Provide the [X, Y] coordinate of the cell's center where the given text is located.  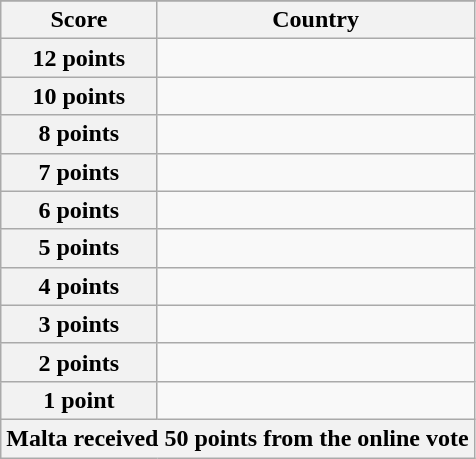
4 points [79, 286]
3 points [79, 324]
2 points [79, 362]
1 point [79, 400]
7 points [79, 172]
8 points [79, 134]
6 points [79, 210]
5 points [79, 248]
10 points [79, 96]
Country [316, 20]
Score [79, 20]
Malta received 50 points from the online vote [238, 438]
12 points [79, 58]
